Return the (x, y) coordinate for the center point of the cell that contains the specified text.  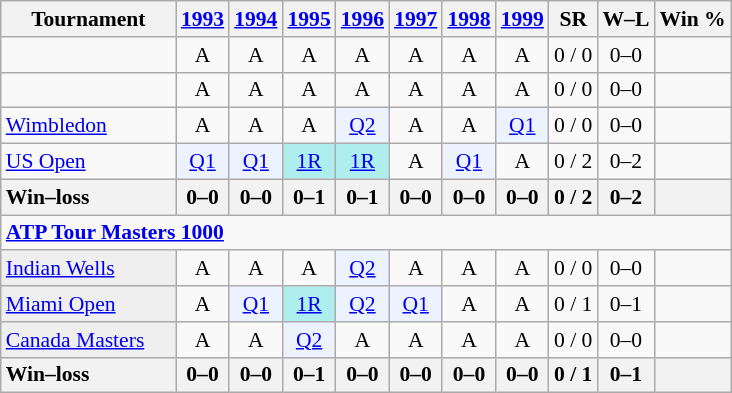
1995 (308, 19)
Win % (692, 19)
Canada Masters (88, 340)
1997 (416, 19)
Miami Open (88, 304)
W–L (626, 19)
1999 (522, 19)
1998 (468, 19)
US Open (88, 162)
Tournament (88, 19)
Wimbledon (88, 126)
Indian Wells (88, 269)
ATP Tour Masters 1000 (366, 233)
1994 (256, 19)
1993 (202, 19)
SR (574, 19)
1996 (362, 19)
